Provide the [X, Y] coordinate of the cell's center where the given text is located.  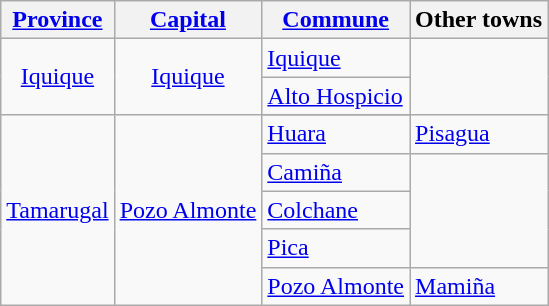
Pica [336, 248]
Colchane [336, 210]
Mamiña [479, 286]
Camiña [336, 172]
Huara [336, 134]
Alto Hospicio [336, 96]
Capital [188, 20]
Pisagua [479, 134]
Commune [336, 20]
Other towns [479, 20]
Tamarugal [58, 210]
Province [58, 20]
